Identify which cell holds the provided text, then report its (x, y) central coordinate. 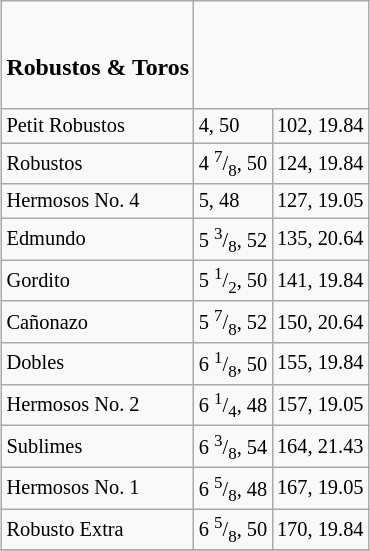
Robustos & Toros (98, 54)
124, 19.84 (320, 163)
5 1/2, 50 (233, 280)
164, 21.43 (320, 446)
5 3/8, 52 (233, 239)
150, 20.64 (320, 322)
6 1/4, 48 (233, 405)
102, 19.84 (320, 126)
Sublimes (98, 446)
Robusto Extra (98, 529)
5, 48 (233, 201)
6 3/8, 54 (233, 446)
4, 50 (233, 126)
6 5/8, 48 (233, 488)
167, 19.05 (320, 488)
Cañonazo (98, 322)
4 7/8, 50 (233, 163)
Hermosos No. 1 (98, 488)
Hermosos No. 4 (98, 201)
6 1/8, 50 (233, 363)
5 7/8, 52 (233, 322)
127, 19.05 (320, 201)
Petit Robustos (98, 126)
157, 19.05 (320, 405)
Hermosos No. 2 (98, 405)
155, 19.84 (320, 363)
Robustos (98, 163)
Edmundo (98, 239)
Dobles (98, 363)
135, 20.64 (320, 239)
6 5/8, 50 (233, 529)
Gordito (98, 280)
170, 19.84 (320, 529)
141, 19.84 (320, 280)
